Provide the [X, Y] coordinate of the cell's center where the given text is located.  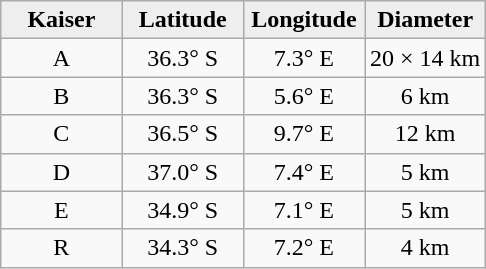
Longitude [304, 20]
6 km [426, 96]
37.0° S [182, 172]
12 km [426, 134]
20 × 14 km [426, 58]
7.3° E [304, 58]
D [62, 172]
Kaiser [62, 20]
7.4° E [304, 172]
5.6° E [304, 96]
C [62, 134]
4 km [426, 248]
36.5° S [182, 134]
Diameter [426, 20]
R [62, 248]
7.2° E [304, 248]
34.9° S [182, 210]
7.1° E [304, 210]
E [62, 210]
9.7° E [304, 134]
A [62, 58]
Latitude [182, 20]
34.3° S [182, 248]
B [62, 96]
